Output the [x, y] coordinate of the center of the cell containing the given text.  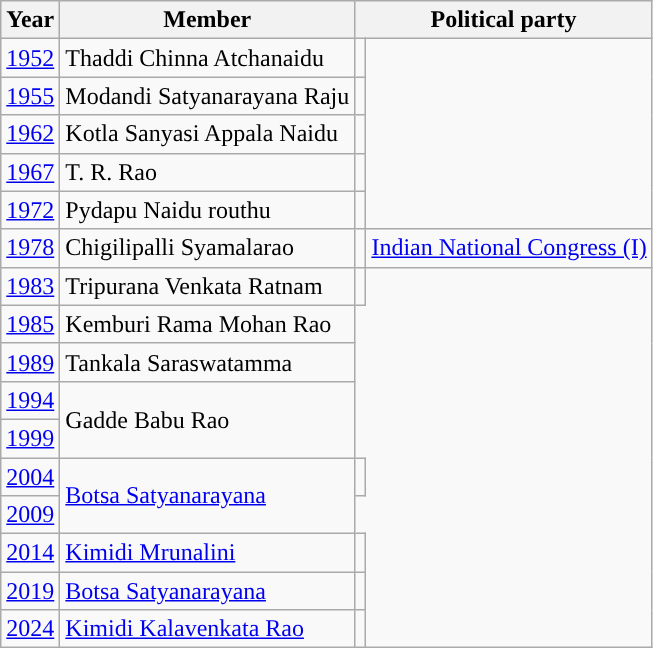
Tankala Saraswatamma [208, 362]
Kemburi Rama Mohan Rao [208, 324]
Gadde Babu Rao [208, 419]
1972 [30, 210]
1967 [30, 172]
Political party [504, 20]
Tripurana Venkata Ratnam [208, 286]
Modandi Satyanarayana Raju [208, 96]
Indian National Congress (I) [509, 248]
Thaddi Chinna Atchanaidu [208, 58]
T. R. Rao [208, 172]
2019 [30, 591]
1994 [30, 400]
Member [208, 20]
2014 [30, 553]
2024 [30, 629]
1952 [30, 58]
1955 [30, 96]
Kimidi Kalavenkata Rao [208, 629]
Chigilipalli Syamalarao [208, 248]
1978 [30, 248]
1989 [30, 362]
1962 [30, 134]
Pydapu Naidu routhu [208, 210]
1983 [30, 286]
Year [30, 20]
2009 [30, 515]
Kotla Sanyasi Appala Naidu [208, 134]
2004 [30, 477]
1985 [30, 324]
1999 [30, 438]
Kimidi Mrunalini [208, 553]
